Scan for the cell matching the given text and deliver its [x, y] coordinate at center. 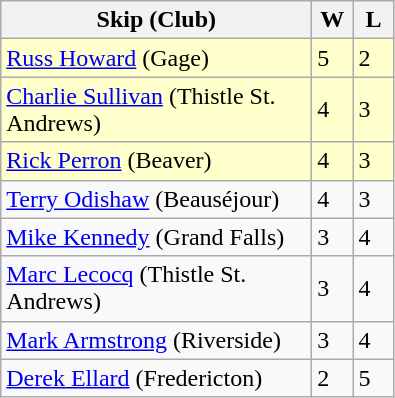
Mark Armstrong (Riverside) [156, 340]
Skip (Club) [156, 20]
W [332, 20]
Derek Ellard (Fredericton) [156, 378]
Charlie Sullivan (Thistle St. Andrews) [156, 110]
Terry Odishaw (Beauséjour) [156, 199]
Russ Howard (Gage) [156, 58]
L [374, 20]
Rick Perron (Beaver) [156, 161]
Marc Lecocq (Thistle St. Andrews) [156, 288]
Mike Kennedy (Grand Falls) [156, 237]
